Find where the given text appears and provide that cell's center as [X, Y] coordinate. 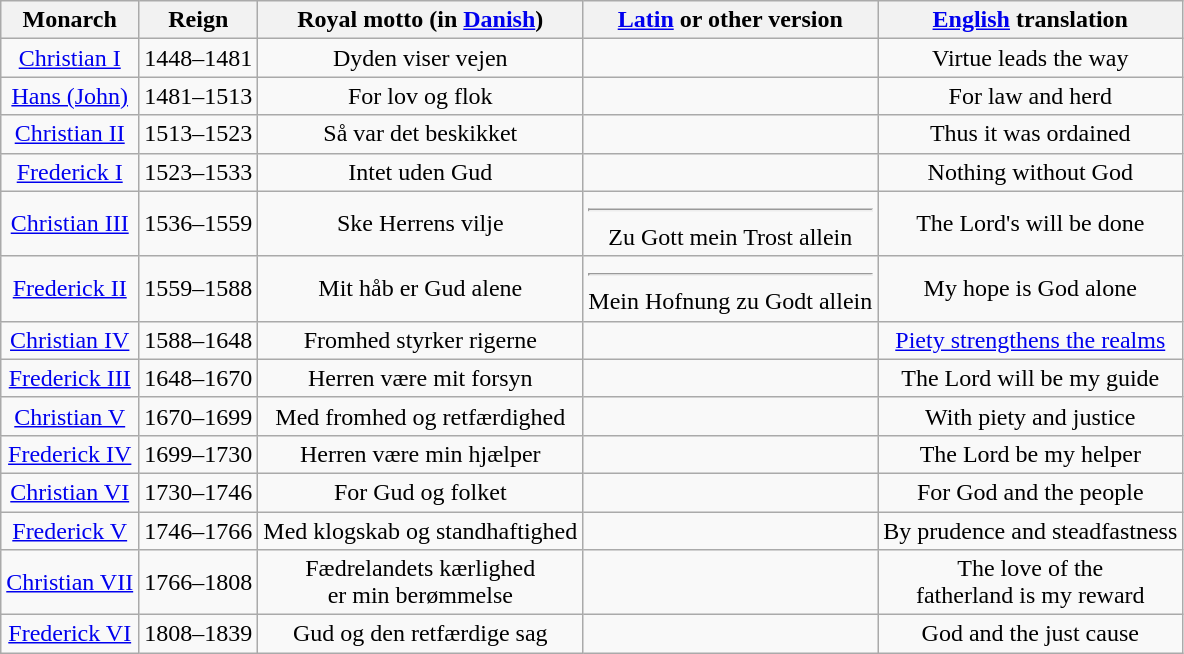
Frederick V [70, 531]
Christian VII [70, 582]
Frederick I [70, 172]
Fædrelandets kærligheder min berømmelse [420, 582]
My hope is God alone [1030, 288]
Med klogskab og standhaftighed [420, 531]
The love of thefatherland is my reward [1030, 582]
Christian V [70, 416]
Thus it was ordained [1030, 134]
Piety strengthens the realms [1030, 340]
God and the just cause [1030, 634]
For law and herd [1030, 96]
Virtue leads the way [1030, 58]
Gud og den retfærdige sag [420, 634]
Latin or other version [730, 20]
Frederick IV [70, 454]
Monarch [70, 20]
Christian III [70, 224]
Ske Herrens vilje [420, 224]
1588–1648 [198, 340]
English translation [1030, 20]
Mit håb er Gud alene [420, 288]
1523–1533 [198, 172]
Intet uden Gud [420, 172]
With piety and justice [1030, 416]
Reign [198, 20]
1448–1481 [198, 58]
The Lord be my helper [1030, 454]
Frederick VI [70, 634]
For God and the people [1030, 492]
For lov og flok [420, 96]
1766–1808 [198, 582]
Christian II [70, 134]
The Lord's will be done [1030, 224]
1670–1699 [198, 416]
By prudence and steadfastness [1030, 531]
Christian VI [70, 492]
Frederick II [70, 288]
The Lord will be my guide [1030, 378]
1808–1839 [198, 634]
Herren være mit forsyn [420, 378]
Zu Gott mein Trost allein [730, 224]
Royal motto (in Danish) [420, 20]
For Gud og folket [420, 492]
1481–1513 [198, 96]
1730–1746 [198, 492]
Christian I [70, 58]
1699–1730 [198, 454]
Dyden viser vejen [420, 58]
1536–1559 [198, 224]
Så var det beskikket [420, 134]
Herren være min hjælper [420, 454]
1648–1670 [198, 378]
Med fromhed og retfærdighed [420, 416]
Mein Hofnung zu Godt allein [730, 288]
Nothing without God [1030, 172]
Frederick III [70, 378]
Fromhed styrker rigerne [420, 340]
Christian IV [70, 340]
1746–1766 [198, 531]
1559–1588 [198, 288]
Hans (John) [70, 96]
1513–1523 [198, 134]
